Determine the (X, Y) coordinate at the center of the cell enclosing the given text.  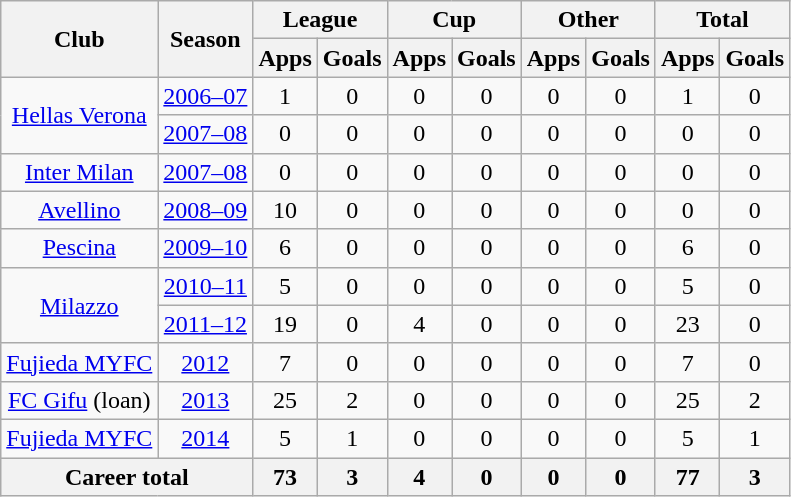
2008–09 (206, 210)
2009–10 (206, 248)
Season (206, 39)
Career total (127, 477)
10 (285, 210)
19 (285, 324)
2010–11 (206, 286)
23 (687, 324)
77 (687, 477)
Pescina (80, 248)
Hellas Verona (80, 115)
Inter Milan (80, 172)
2013 (206, 400)
73 (285, 477)
Total (722, 20)
2011–12 (206, 324)
Avellino (80, 210)
Cup (454, 20)
Milazzo (80, 305)
Other (588, 20)
2014 (206, 438)
League (320, 20)
Club (80, 39)
2012 (206, 362)
FC Gifu (loan) (80, 400)
2006–07 (206, 96)
